Extract the (X, Y) coordinate from the center of the cell holding the provided text.  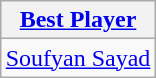
Soufyan Sayad (78, 58)
Best Player (78, 20)
